Identify which cell holds the provided text, then report its [X, Y] central coordinate. 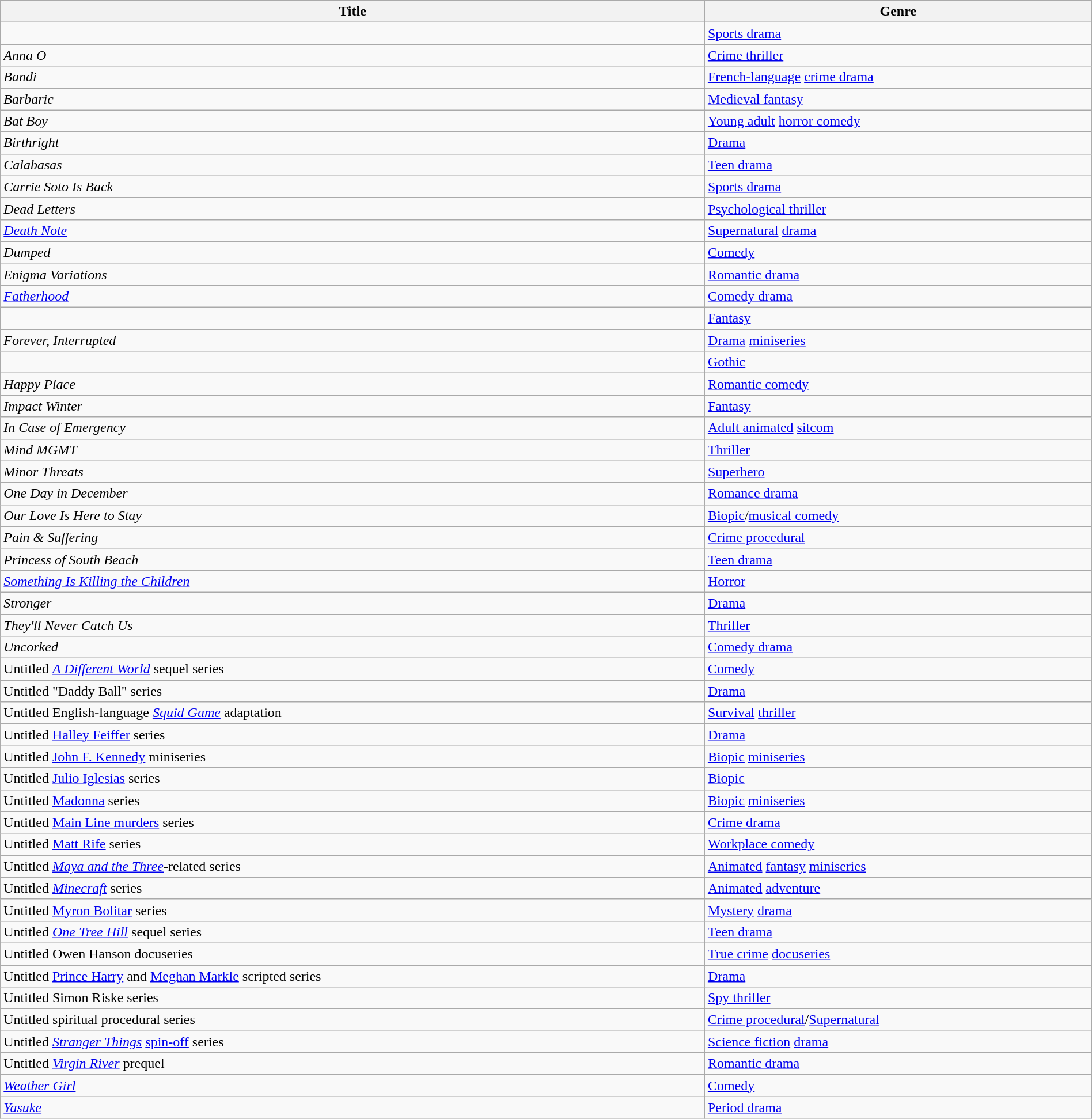
Forever, Interrupted [352, 340]
One Day in December [352, 494]
Animated adventure [898, 888]
Untitled A Different World sequel series [352, 669]
Superhero [898, 472]
Spy thriller [898, 998]
Genre [898, 12]
Birthright [352, 143]
Untitled One Tree Hill sequel series [352, 932]
Workplace comedy [898, 844]
Science fiction drama [898, 1042]
Title [352, 12]
Untitled Main Line murders series [352, 822]
Survival thriller [898, 713]
Crime procedural/Supernatural [898, 1020]
Untitled spiritual procedural series [352, 1020]
Untitled Madonna series [352, 801]
Uncorked [352, 647]
Psychological thriller [898, 208]
Dead Letters [352, 208]
Animated fantasy miniseries [898, 866]
Bandi [352, 77]
Something Is Killing the Children [352, 581]
Period drama [898, 1107]
Mind MGMT [352, 450]
True crime docuseries [898, 954]
Our Love Is Here to Stay [352, 515]
French-language crime drama [898, 77]
Crime procedural [898, 537]
Untitled Prince Harry and Meghan Markle scripted series [352, 976]
Untitled Maya and the Three-related series [352, 866]
Anna O [352, 55]
Minor Threats [352, 472]
Untitled Matt Rife series [352, 844]
Medieval fantasy [898, 99]
Fatherhood [352, 297]
Princess of South Beach [352, 559]
Untitled Stranger Things spin-off series [352, 1042]
Drama miniseries [898, 340]
Impact Winter [352, 406]
Stronger [352, 603]
Yasuke [352, 1107]
Untitled John F. Kennedy miniseries [352, 757]
They'll Never Catch Us [352, 625]
Untitled English-language Squid Game adaptation [352, 713]
Enigma Variations [352, 275]
Mystery drama [898, 910]
Untitled "Daddy Ball" series [352, 691]
Young adult horror comedy [898, 121]
Weather Girl [352, 1086]
Crime drama [898, 822]
Calabasas [352, 165]
Dumped [352, 252]
Untitled Virgin River prequel [352, 1064]
Romantic comedy [898, 384]
Bat Boy [352, 121]
Untitled Halley Feiffer series [352, 735]
Happy Place [352, 384]
Untitled Owen Hanson docuseries [352, 954]
Crime thriller [898, 55]
Horror [898, 581]
Adult animated sitcom [898, 428]
Untitled Simon Riske series [352, 998]
Supernatural drama [898, 230]
Carrie Soto Is Back [352, 187]
Biopic/musical comedy [898, 515]
Romance drama [898, 494]
Death Note [352, 230]
Barbaric [352, 99]
Pain & Suffering [352, 537]
Biopic [898, 779]
Gothic [898, 362]
In Case of Emergency [352, 428]
Untitled Myron Bolitar series [352, 910]
Untitled Julio Iglesias series [352, 779]
Untitled Minecraft series [352, 888]
